Determine the [X, Y] coordinate at the center of the cell enclosing the given text.  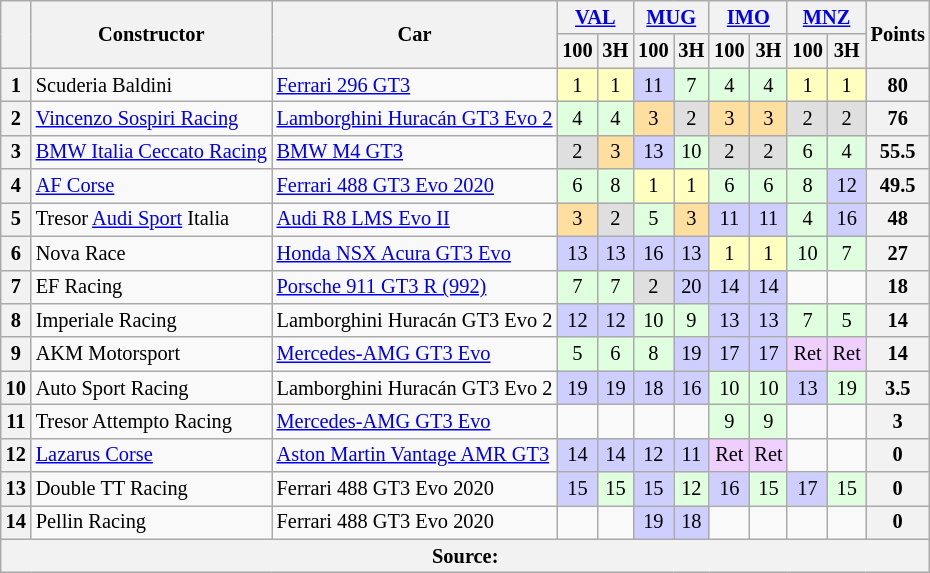
IMO [748, 17]
Double TT Racing [152, 489]
48 [898, 219]
Car [415, 34]
Tresor Attempto Racing [152, 421]
Porsche 911 GT3 R (992) [415, 287]
Source: [466, 556]
3.5 [898, 388]
AF Corse [152, 186]
MUG [671, 17]
20 [692, 287]
27 [898, 253]
Nova Race [152, 253]
Lazarus Corse [152, 455]
80 [898, 85]
Scuderia Baldini [152, 85]
Auto Sport Racing [152, 388]
VAL [595, 17]
Pellin Racing [152, 522]
Vincenzo Sospiri Racing [152, 118]
BMW Italia Ceccato Racing [152, 152]
BMW M4 GT3 [415, 152]
Honda NSX Acura GT3 Evo [415, 253]
Audi R8 LMS Evo II [415, 219]
Ferrari 296 GT3 [415, 85]
55.5 [898, 152]
Tresor Audi Sport Italia [152, 219]
EF Racing [152, 287]
AKM Motorsport [152, 354]
Points [898, 34]
Constructor [152, 34]
MNZ [826, 17]
Aston Martin Vantage AMR GT3 [415, 455]
49.5 [898, 186]
Imperiale Racing [152, 320]
76 [898, 118]
